For the text-containing cell, return its midpoint in (x, y) coordinate format. 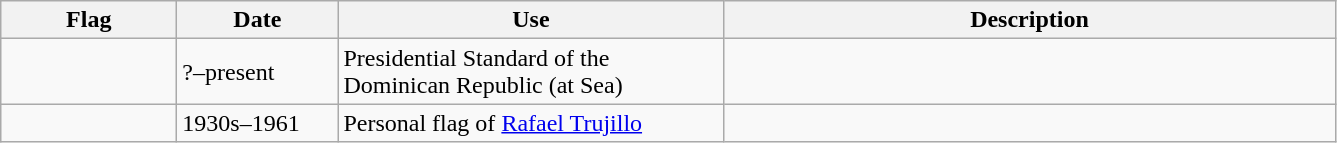
1930s–1961 (258, 123)
Flag (89, 20)
Personal flag of Rafael Trujillo (531, 123)
Description (1030, 20)
?–present (258, 72)
Date (258, 20)
Presidential Standard of the Dominican Republic (at Sea) (531, 72)
Use (531, 20)
